Search for the cell housing the specified text and yield its [x, y] center coordinate. 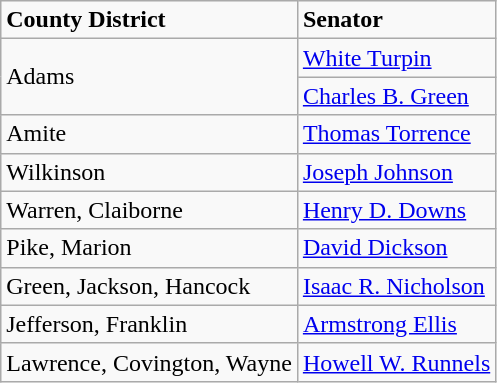
Green, Jackson, Hancock [150, 286]
Lawrence, Covington, Wayne [150, 362]
Thomas Torrence [396, 134]
Joseph Johnson [396, 172]
David Dickson [396, 248]
Charles B. Green [396, 96]
Howell W. Runnels [396, 362]
Senator [396, 20]
Amite [150, 134]
County District [150, 20]
Warren, Claiborne [150, 210]
White Turpin [396, 58]
Wilkinson [150, 172]
Pike, Marion [150, 248]
Armstrong Ellis [396, 324]
Adams [150, 77]
Isaac R. Nicholson [396, 286]
Jefferson, Franklin [150, 324]
Henry D. Downs [396, 210]
